Search for the cell housing the specified text and yield its [x, y] center coordinate. 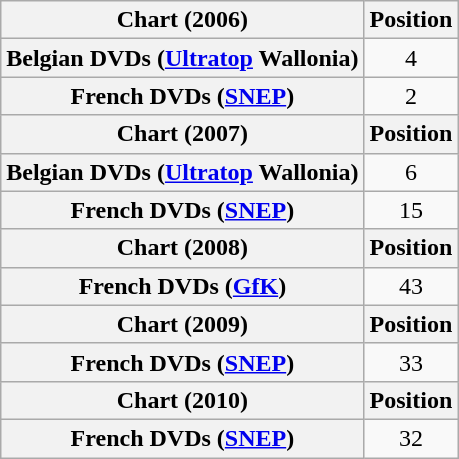
32 [411, 438]
15 [411, 210]
Chart (2010) [182, 400]
2 [411, 96]
43 [411, 286]
French DVDs (GfK) [182, 286]
4 [411, 58]
Chart (2007) [182, 134]
Chart (2006) [182, 20]
Chart (2008) [182, 248]
33 [411, 362]
Chart (2009) [182, 324]
6 [411, 172]
